From the cell containing the given text, extract its center point as (X, Y) coordinate. 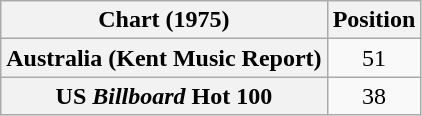
51 (374, 58)
Chart (1975) (164, 20)
US Billboard Hot 100 (164, 96)
38 (374, 96)
Position (374, 20)
Australia (Kent Music Report) (164, 58)
